Determine the (X, Y) coordinate at the center of the cell enclosing the given text.  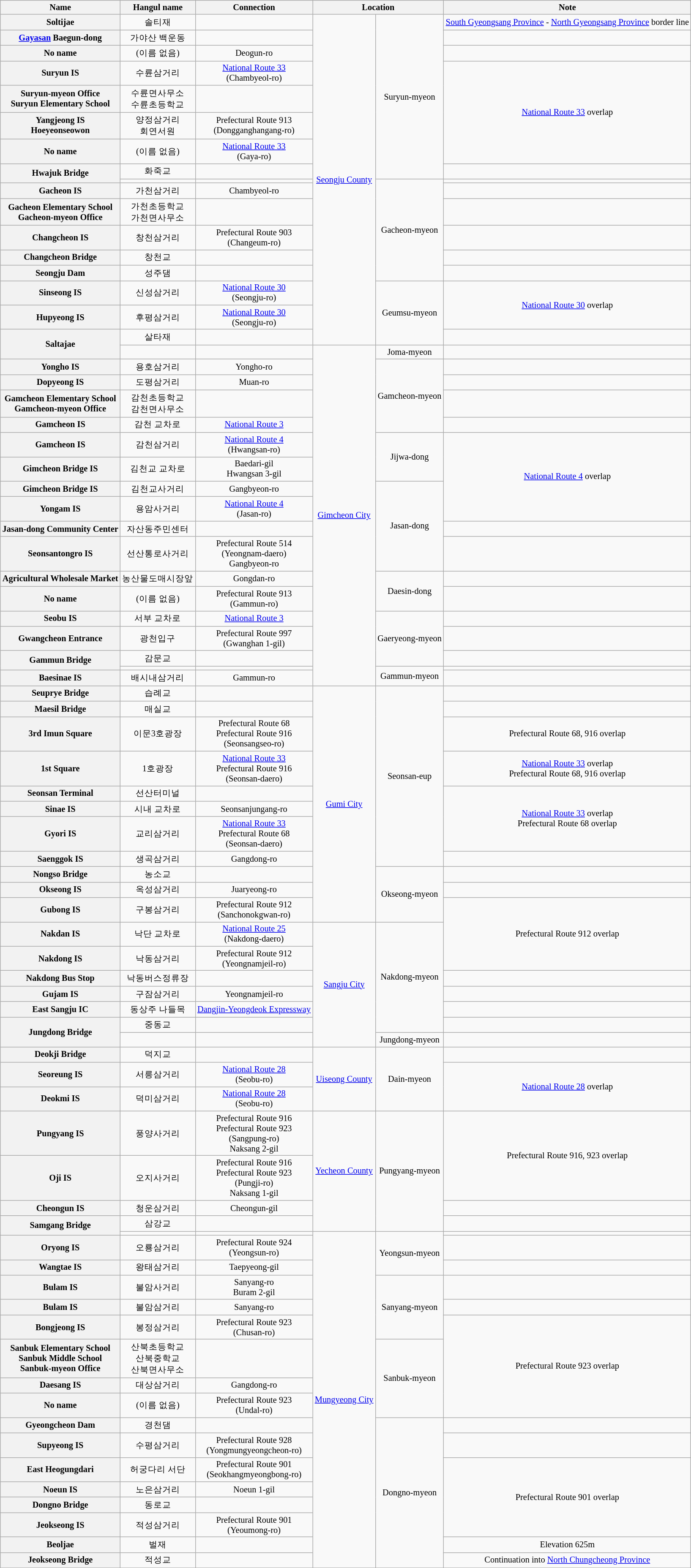
Agricultural Wholesale Market (60, 579)
Prefectural Route 901(Seokhangmyeongbong-ro) (254, 1470)
Sangju City (344, 984)
Prefectural Route 923(Undal-ro) (254, 1405)
Yeongsun-myeon (409, 1253)
Prefectural Route 903(Changeum-ro) (254, 237)
습례교 (158, 694)
Hangul name (158, 7)
낙동삼거리 (158, 958)
Prefectural Route 916Prefectural Route 923(Pungji-ro)Naksang 1-gil (254, 1178)
Dopyeong IS (60, 382)
자산동주민센터 (158, 529)
Gacheon Elementary SchoolGacheon-myeon Office (60, 212)
Name (60, 7)
Baesinae IS (60, 678)
Prefectural Route 913(Gammun-ro) (254, 599)
Prefectural Route 923(Chusan-ro) (254, 1327)
National Route 4 overlap (567, 476)
용호삼거리 (158, 367)
Prefectural Route 912(Sanchonokgwan-ro) (254, 910)
Deogun-ro (254, 53)
Deokji Bridge (60, 1054)
농소교 (158, 874)
Sanbuk-myeon (409, 1378)
서부 교차로 (158, 618)
매실교 (158, 709)
3rd Imun Square (60, 734)
오룡삼거리 (158, 1247)
1호광장 (158, 768)
National Route 33 overlapPrefectural Route 68 overlap (567, 819)
낙단 교차로 (158, 934)
National Route 4(Jasan-ro) (254, 509)
Chambyeol-ro (254, 191)
청운삼거리 (158, 1208)
Jasan-dong (409, 526)
낙동버스정류장 (158, 978)
Daesin-dong (409, 591)
Nakdong Bus Stop (60, 978)
Gayasan Baegun-dong (60, 38)
Jungdong Bridge (60, 1032)
Yangjeong ISHoeyeonseowon (60, 125)
살타재 (158, 337)
Gimcheon City (344, 515)
Saenggok IS (60, 859)
생곡삼거리 (158, 859)
교리삼거리 (158, 834)
Yeongnamjeil-ro (254, 994)
Hupyeong IS (60, 317)
화죽교 (158, 171)
적성교 (158, 1560)
Jasan-dong Community Center (60, 529)
South Gyeongsang Province - North Gyeongsang Province border line (567, 22)
Prefectural Route 916Prefectural Route 923(Sangpung-ro)Naksang 2-gil (254, 1133)
Gumi City (344, 803)
Daesang IS (60, 1386)
Gacheon IS (60, 191)
Sanyang-ro (254, 1307)
Note (567, 7)
Supyeong IS (60, 1445)
Prefectural Route 912 overlap (567, 934)
Samgang Bridge (60, 1225)
Location (378, 7)
Yecheon County (344, 1171)
신성삼거리 (158, 293)
삼강교 (158, 1223)
서릉삼거리 (158, 1074)
Seoreung IS (60, 1074)
노은삼거리 (158, 1489)
Soltijae (60, 22)
National Route 4(Hwangsan-ro) (254, 444)
Gacheon-myeon (409, 230)
Jeokseong Bridge (60, 1560)
구잠삼거리 (158, 994)
Pungyang-myeon (409, 1171)
Prefectural Route 901(Yeoumong-ro) (254, 1525)
왕태삼거리 (158, 1267)
Uiseong County (344, 1079)
Yongam IS (60, 509)
National Route 33(Chambyeol-ro) (254, 73)
Sanbuk Elementary SchoolSanbuk Middle SchoolSanbuk-myeon Office (60, 1358)
Gubong IS (60, 910)
Wangtae IS (60, 1267)
National Route 33(Gaya-ro) (254, 151)
Seongju County (344, 180)
성주댐 (158, 273)
Taepyeong-gil (254, 1267)
Mungyeong City (344, 1399)
양정삼거리회연서원 (158, 125)
허궁다리 서단 (158, 1470)
Elevation 625m (567, 1544)
감천초등학교감천면사무소 (158, 403)
Jungdong-myeon (409, 1040)
Sanyang-myeon (409, 1307)
Prefectural Route 924(Yeongsun-ro) (254, 1247)
Changcheon Bridge (60, 258)
Noeun IS (60, 1489)
산북초등학교산북중학교산북면사무소 (158, 1358)
National Route 33Prefectural Route 68(Seonsan-daero) (254, 834)
대상삼거리 (158, 1386)
가천초등학교가천면사무소 (158, 212)
수평삼거리 (158, 1445)
National Route 30 overlap (567, 305)
중동교 (158, 1025)
Suryun-myeon OfficeSuryun Elementary School (60, 99)
오지사거리 (158, 1178)
수륜삼거리 (158, 73)
동로교 (158, 1505)
Oji IS (60, 1178)
National Route 33 overlap (567, 112)
Cheongun IS (60, 1208)
Sinseong IS (60, 293)
Sinae IS (60, 808)
Deokmi IS (60, 1099)
시내 교차로 (158, 808)
Baedari-gilHwangsan 3-gil (254, 469)
Continuation into North Chungcheong Province (567, 1560)
Dain-myeon (409, 1079)
솔티재 (158, 22)
Gujam IS (60, 994)
Yongho-ro (254, 367)
Prefectural Route 913(Dongganghangang-ro) (254, 125)
농산물도매시장앞 (158, 579)
덕지교 (158, 1054)
감문교 (158, 658)
Changcheon IS (60, 237)
경천댐 (158, 1425)
불암사거리 (158, 1287)
Connection (254, 7)
불암삼거리 (158, 1307)
Nakdong IS (60, 958)
도평삼거리 (158, 382)
Nakdong-myeon (409, 977)
National Route 28 overlap (567, 1086)
Muan-ro (254, 382)
Sanyang-roBuram 2-gil (254, 1287)
감천삼거리 (158, 444)
후평삼거리 (158, 317)
옥성삼거리 (158, 890)
Dongno Bridge (60, 1505)
Maesil Bridge (60, 709)
Beoljae (60, 1544)
National Route 33Prefectural Route 916(Seonsan-daero) (254, 768)
수륜면사무소수륜초등학교 (158, 99)
Seonsan-eup (409, 776)
김천교 교차로 (158, 469)
Prefectural Route 997(Gwanghan 1-gil) (254, 638)
동상주 나들목 (158, 1010)
풍양사거리 (158, 1133)
Noeun 1-gil (254, 1489)
창천교 (158, 258)
Juaryeong-ro (254, 890)
김천교사거리 (158, 489)
Hwajuk Bridge (60, 173)
이문3호광장 (158, 734)
Yongho IS (60, 367)
Gongdan-ro (254, 579)
Seonsan Terminal (60, 793)
Seongju Dam (60, 273)
Prefectural Route 68, 916 overlap (567, 734)
Prefectural Route 916, 923 overlap (567, 1156)
Prefectural Route 923 overlap (567, 1366)
Dongno-myeon (409, 1492)
용암사거리 (158, 509)
Gammun Bridge (60, 660)
Gammun-myeon (409, 676)
Suryun IS (60, 73)
Joma-myeon (409, 352)
East Sangju IC (60, 1010)
가천삼거리 (158, 191)
Gyeongcheon Dam (60, 1425)
덕미삼거리 (158, 1099)
창천삼거리 (158, 237)
Prefectural Route 514(Yeongnam-daero)Gangbyeon-ro (254, 554)
Nakdan IS (60, 934)
National Route 33 overlapPrefectural Route 68, 916 overlap (567, 768)
Okseong IS (60, 890)
Gammun-ro (254, 678)
Nongso Bridge (60, 874)
Gyori IS (60, 834)
구봉삼거리 (158, 910)
Gangbyeon-ro (254, 489)
Cheongun-gil (254, 1208)
선산통로사거리 (158, 554)
Geumsu-myeon (409, 313)
Gaeryeong-myeon (409, 639)
Prefectural Route 901 overlap (567, 1497)
Dangjin-Yeongdeok Expressway (254, 1010)
Gamcheon-myeon (409, 396)
East Heogungdari (60, 1470)
가야산 백운동 (158, 38)
광천입구 (158, 638)
Suryun-myeon (409, 96)
봉정삼거리 (158, 1327)
적성삼거리 (158, 1525)
Prefectural Route 912(Yeongnamjeil-ro) (254, 958)
1st Square (60, 768)
Jijwa-dong (409, 456)
Gamcheon Elementary SchoolGamcheon-myeon Office (60, 403)
Seonsantongro IS (60, 554)
벌재 (158, 1544)
Oryong IS (60, 1247)
Bongjeong IS (60, 1327)
Prefectural Route 928(Yongmungyeongcheon-ro) (254, 1445)
Saltajae (60, 344)
Pungyang IS (60, 1133)
배시내삼거리 (158, 678)
Prefectural Route 68Prefectural Route 916(Seonsangseo-ro) (254, 734)
Seonsanjungang-ro (254, 808)
선산터미널 (158, 793)
Gwangcheon Entrance (60, 638)
Jeokseong IS (60, 1525)
감천 교차로 (158, 425)
Okseong-myeon (409, 894)
Seuprye Bridge (60, 694)
National Route 25(Nakdong-daero) (254, 934)
Seobu IS (60, 618)
